Return the (X, Y) coordinate for the center point of the cell that contains the specified text.  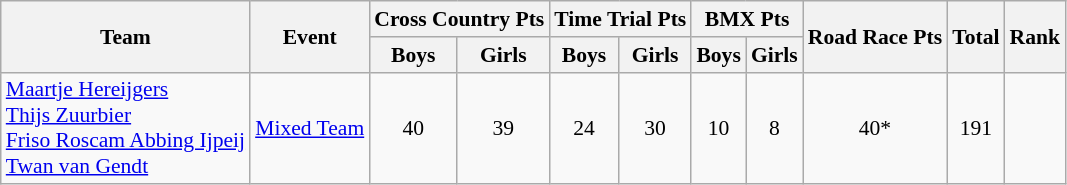
40 (413, 128)
Road Race Pts (875, 36)
Team (126, 36)
BMX Pts (746, 19)
Total (976, 36)
Event (310, 36)
40* (875, 128)
Rank (1036, 36)
24 (584, 128)
Time Trial Pts (620, 19)
191 (976, 128)
39 (503, 128)
10 (718, 128)
Maartje HereijgersThijs ZuurbierFriso Roscam Abbing IjpeijTwan van Gendt (126, 128)
8 (774, 128)
Cross Country Pts (459, 19)
Mixed Team (310, 128)
30 (656, 128)
